Pinpoint the cell where the given text exists, returning its (X, Y) midpoint coordinate. 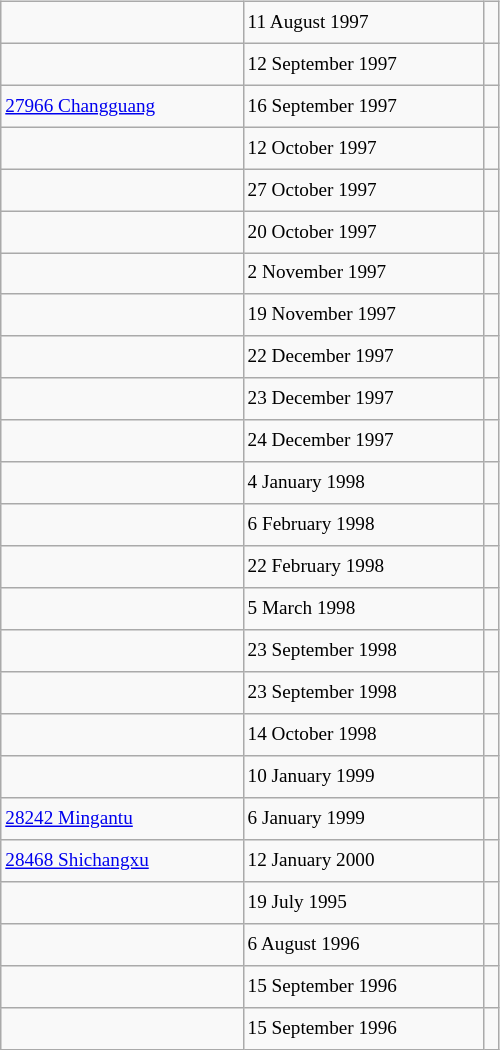
12 October 1997 (364, 148)
16 September 1997 (364, 106)
28242 Mingantu (122, 819)
28468 Shichangxu (122, 861)
14 October 1998 (364, 735)
5 March 1998 (364, 609)
4 January 1998 (364, 483)
19 November 1997 (364, 315)
23 December 1997 (364, 399)
22 December 1997 (364, 357)
12 September 1997 (364, 64)
22 February 1998 (364, 567)
12 January 2000 (364, 861)
6 August 1996 (364, 944)
27 October 1997 (364, 190)
10 January 1999 (364, 777)
2 November 1997 (364, 274)
27966 Changguang (122, 106)
19 July 1995 (364, 902)
6 February 1998 (364, 525)
24 December 1997 (364, 441)
6 January 1999 (364, 819)
11 August 1997 (364, 22)
20 October 1997 (364, 232)
